Pinpoint the cell where the given text exists, returning its [X, Y] midpoint coordinate. 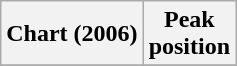
Peakposition [189, 34]
Chart (2006) [72, 34]
